Return (x, y) of the center of cell containing provided text 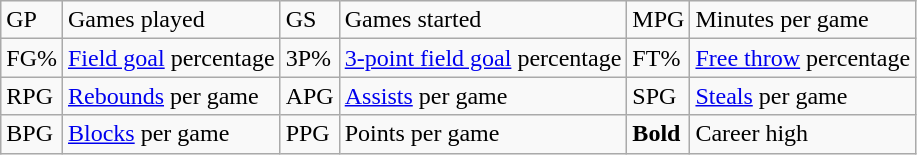
SPG (658, 96)
Steals per game (803, 96)
Field goal percentage (171, 58)
Points per game (483, 134)
Minutes per game (803, 20)
3P% (310, 58)
FT% (658, 58)
Bold (658, 134)
GP (32, 20)
Career high (803, 134)
Games started (483, 20)
RPG (32, 96)
BPG (32, 134)
PPG (310, 134)
Rebounds per game (171, 96)
Games played (171, 20)
FG% (32, 58)
Blocks per game (171, 134)
GS (310, 20)
Assists per game (483, 96)
APG (310, 96)
MPG (658, 20)
3-point field goal percentage (483, 58)
Free throw percentage (803, 58)
